Extract the [x, y] coordinate from the center of the cell holding the provided text.  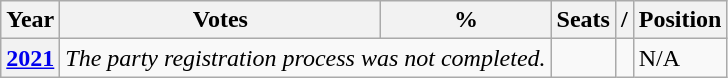
Position [680, 20]
N/A [680, 58]
Seats [583, 20]
Year [30, 20]
The party registration process was not completed. [306, 58]
2021 [30, 58]
Votes [220, 20]
% [466, 20]
/ [624, 20]
